Determine the (X, Y) coordinate at the center of the cell enclosing the given text.  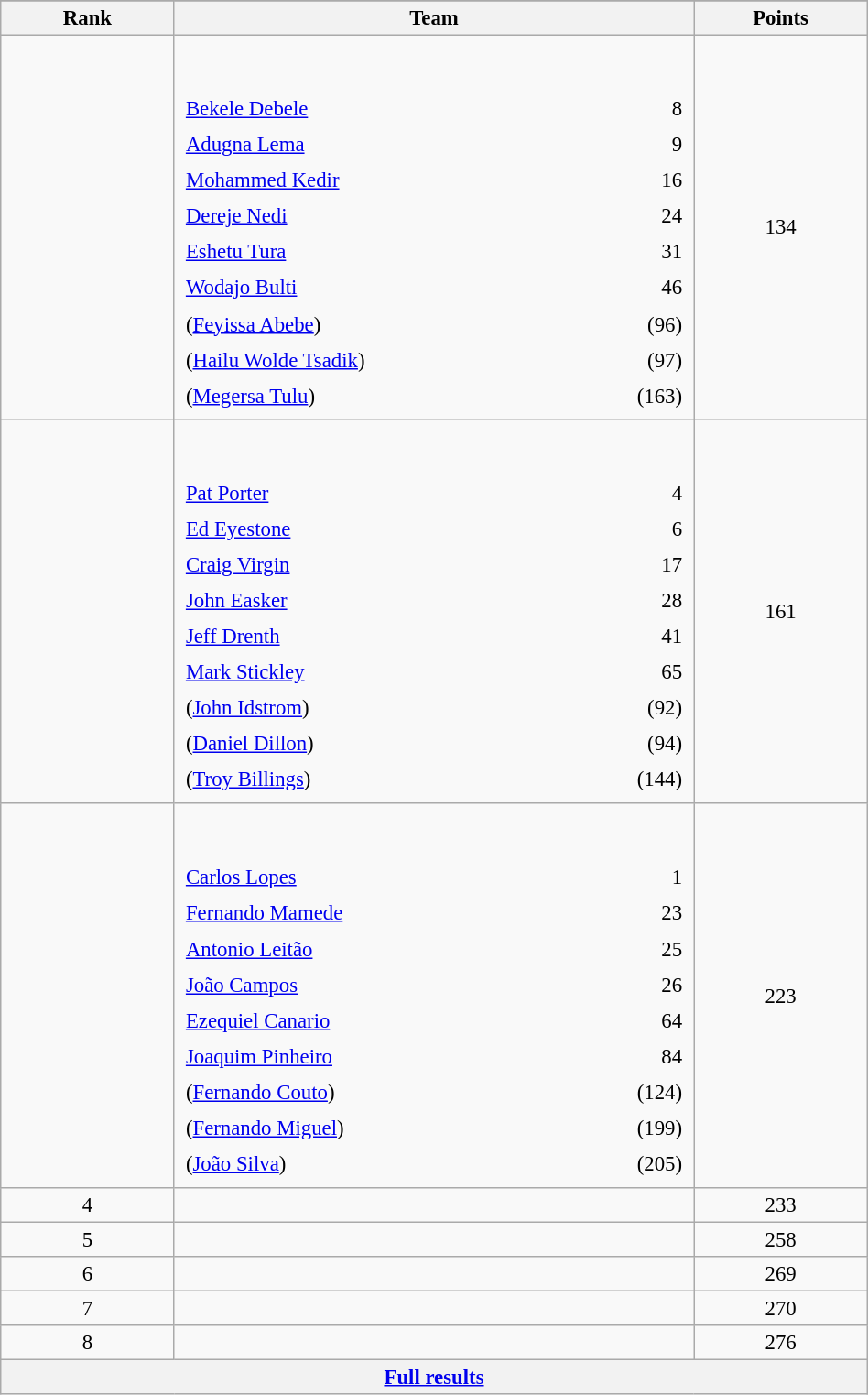
223 (780, 995)
7 (88, 1309)
41 (615, 637)
Adugna Lema (377, 145)
5 (88, 1239)
31 (631, 252)
161 (780, 612)
(Feyissa Abebe) (377, 323)
233 (780, 1205)
Bekele Debele (377, 109)
(144) (615, 779)
(Fernando Miguel) (372, 1128)
(92) (615, 708)
João Campos (372, 985)
Antonio Leitão (372, 949)
26 (624, 985)
276 (780, 1343)
46 (631, 288)
28 (615, 601)
(97) (631, 359)
(199) (624, 1128)
Carlos Lopes (372, 877)
24 (631, 216)
(John Idstrom) (362, 708)
(Daniel Dillon) (362, 744)
(Megersa Tulu) (377, 396)
Dereje Nedi (377, 216)
65 (615, 672)
(João Silva) (372, 1163)
23 (624, 913)
John Easker (362, 601)
Team (434, 18)
84 (624, 1056)
16 (631, 180)
Pat Porter (362, 493)
258 (780, 1239)
Jeff Drenth (362, 637)
Joaquim Pinheiro (372, 1056)
134 (780, 227)
(Fernando Couto) (372, 1092)
(205) (624, 1163)
(Troy Billings) (362, 779)
64 (624, 1020)
1 (624, 877)
Ezequiel Canario (372, 1020)
Mohammed Kedir (377, 180)
Craig Virgin (362, 564)
270 (780, 1309)
(94) (615, 744)
Full results (434, 1378)
269 (780, 1274)
Fernando Mamede (372, 913)
Mark Stickley (362, 672)
Eshetu Tura (377, 252)
9 (631, 145)
(163) (631, 396)
(Hailu Wolde Tsadik) (377, 359)
Points (780, 18)
25 (624, 949)
17 (615, 564)
(124) (624, 1092)
Rank (88, 18)
Wodajo Bulti (377, 288)
(96) (631, 323)
Ed Eyestone (362, 529)
